Search for the cell housing the specified text and yield its [X, Y] center coordinate. 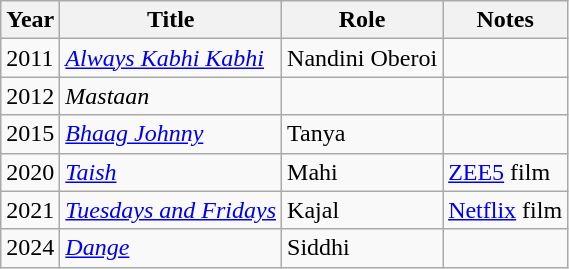
Bhaag Johnny [171, 134]
2020 [30, 172]
Role [362, 20]
Mahi [362, 172]
2012 [30, 96]
Mastaan [171, 96]
2015 [30, 134]
Kajal [362, 210]
Dange [171, 248]
Tanya [362, 134]
Nandini Oberoi [362, 58]
Tuesdays and Fridays [171, 210]
Year [30, 20]
2021 [30, 210]
Netflix film [506, 210]
Notes [506, 20]
ZEE5 film [506, 172]
2024 [30, 248]
Title [171, 20]
2011 [30, 58]
Taish [171, 172]
Always Kabhi Kabhi [171, 58]
Siddhi [362, 248]
